For the text-containing cell, return its midpoint in (x, y) coordinate format. 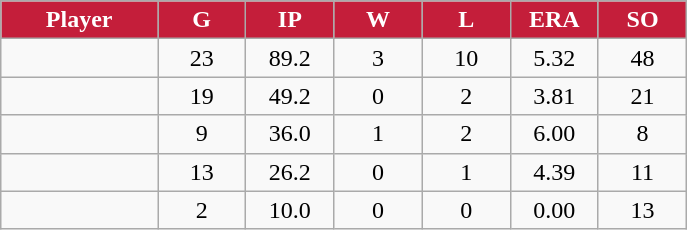
SO (642, 20)
23 (202, 58)
3.81 (554, 96)
5.32 (554, 58)
Player (80, 20)
ERA (554, 20)
19 (202, 96)
L (466, 20)
10 (466, 58)
0.00 (554, 210)
6.00 (554, 134)
49.2 (290, 96)
21 (642, 96)
26.2 (290, 172)
11 (642, 172)
3 (378, 58)
IP (290, 20)
W (378, 20)
89.2 (290, 58)
8 (642, 134)
4.39 (554, 172)
10.0 (290, 210)
9 (202, 134)
48 (642, 58)
G (202, 20)
36.0 (290, 134)
